Find where the given text appears and provide that cell's center as [x, y] coordinate. 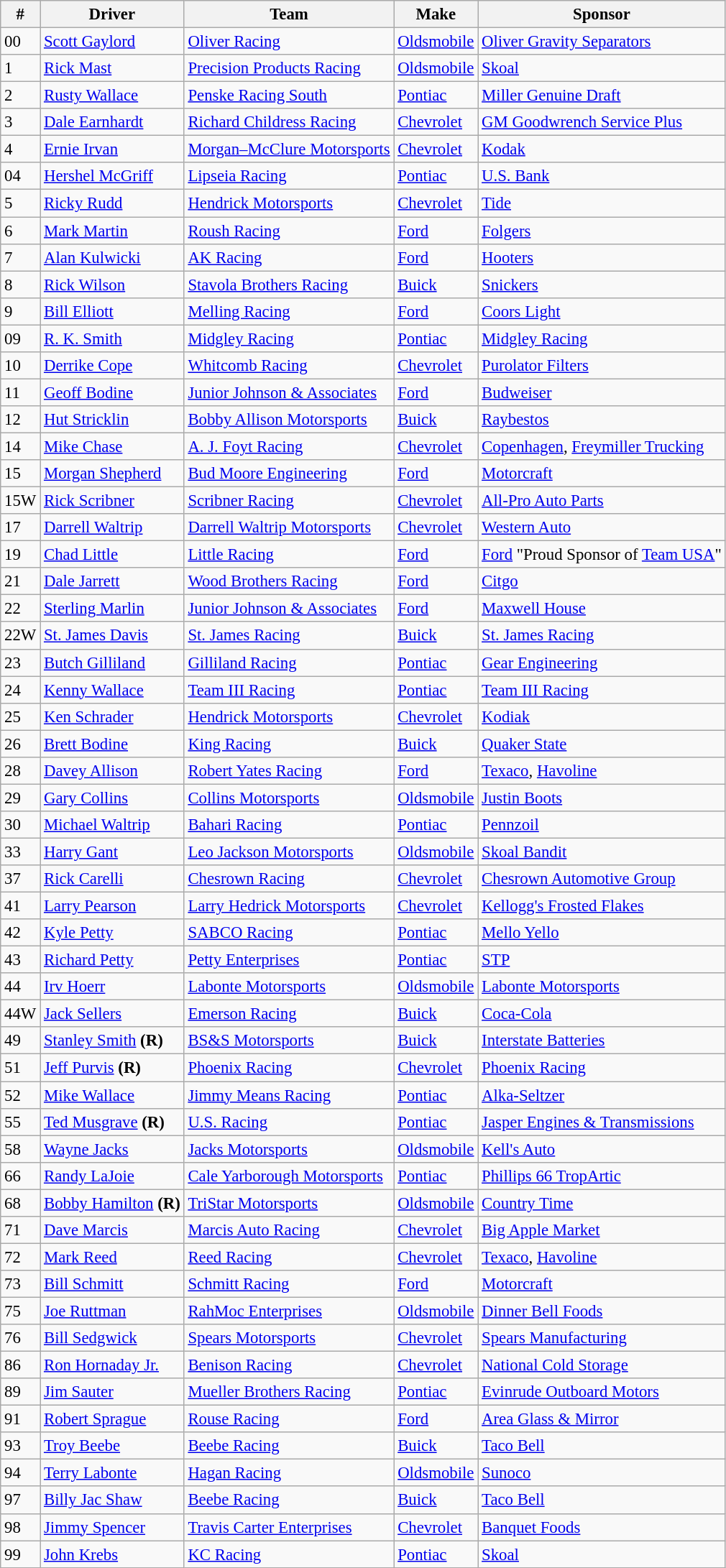
Jacks Motorsports [289, 1149]
4 [20, 149]
Mike Wallace [112, 1095]
All-Pro Auto Parts [602, 501]
STP [602, 960]
Robert Sprague [112, 1419]
75 [20, 1311]
Ricky Rudd [112, 203]
44W [20, 1014]
Raybestos [602, 420]
Dale Jarrett [112, 581]
Ken Schrader [112, 716]
Ron Hornaday Jr. [112, 1365]
Sunoco [602, 1473]
Irv Hoerr [112, 987]
Coca-Cola [602, 1014]
Leo Jackson Motorsports [289, 852]
Joe Ruttman [112, 1311]
TriStar Motorsports [289, 1203]
15 [20, 474]
Precision Products Racing [289, 68]
Bill Elliott [112, 311]
43 [20, 960]
98 [20, 1527]
Ford "Proud Sponsor of Team USA" [602, 555]
97 [20, 1500]
00 [20, 42]
22W [20, 636]
99 [20, 1554]
Quaker State [602, 744]
Jim Sauter [112, 1392]
76 [20, 1338]
Bobby Allison Motorsports [289, 420]
Travis Carter Enterprises [289, 1527]
Wood Brothers Racing [289, 581]
Bill Sedgwick [112, 1338]
Miller Genuine Draft [602, 96]
14 [20, 446]
23 [20, 663]
Reed Racing [289, 1257]
55 [20, 1122]
Country Time [602, 1203]
25 [20, 716]
Western Auto [602, 527]
Morgan Shepherd [112, 474]
58 [20, 1149]
41 [20, 906]
Benison Racing [289, 1365]
Mello Yello [602, 933]
Emerson Racing [289, 1014]
Chesrown Racing [289, 879]
Justin Boots [602, 798]
Ted Musgrave (R) [112, 1122]
Whitcomb Racing [289, 366]
Citgo [602, 581]
KC Racing [289, 1554]
Richard Childress Racing [289, 122]
Driver [112, 14]
68 [20, 1203]
Lipseia Racing [289, 176]
21 [20, 581]
86 [20, 1365]
7 [20, 257]
Michael Waltrip [112, 825]
SABCO Racing [289, 933]
Jimmy Means Racing [289, 1095]
Darrell Waltrip Motorsports [289, 527]
22 [20, 609]
73 [20, 1284]
Little Racing [289, 555]
Sterling Marlin [112, 609]
Dale Earnhardt [112, 122]
Oliver Racing [289, 42]
Roush Racing [289, 231]
6 [20, 231]
Morgan–McClure Motorsports [289, 149]
15W [20, 501]
Hut Stricklin [112, 420]
Jimmy Spencer [112, 1527]
5 [20, 203]
Team [289, 14]
U.S. Racing [289, 1122]
49 [20, 1041]
Evinrude Outboard Motors [602, 1392]
93 [20, 1446]
Marcis Auto Racing [289, 1230]
Make [436, 14]
66 [20, 1176]
Kellogg's Frosted Flakes [602, 906]
Big Apple Market [602, 1230]
17 [20, 527]
29 [20, 798]
Alan Kulwicki [112, 257]
St. James Davis [112, 636]
11 [20, 392]
Spears Motorsports [289, 1338]
Mark Reed [112, 1257]
12 [20, 420]
Coors Light [602, 311]
Bahari Racing [289, 825]
8 [20, 285]
Mueller Brothers Racing [289, 1392]
Kyle Petty [112, 933]
Derrike Cope [112, 366]
91 [20, 1419]
Hooters [602, 257]
Stanley Smith (R) [112, 1041]
Ernie Irvan [112, 149]
Budweiser [602, 392]
Jasper Engines & Transmissions [602, 1122]
U.S. Bank [602, 176]
Hagan Racing [289, 1473]
King Racing [289, 744]
26 [20, 744]
09 [20, 338]
Harry Gant [112, 852]
19 [20, 555]
71 [20, 1230]
Folgers [602, 231]
Interstate Batteries [602, 1041]
Kell's Auto [602, 1149]
Billy Jac Shaw [112, 1500]
RahMoc Enterprises [289, 1311]
04 [20, 176]
24 [20, 690]
94 [20, 1473]
Banquet Foods [602, 1527]
Dave Marcis [112, 1230]
National Cold Storage [602, 1365]
Rick Scribner [112, 501]
Skoal Bandit [602, 852]
Terry Labonte [112, 1473]
Scribner Racing [289, 501]
Collins Motorsports [289, 798]
72 [20, 1257]
Rick Wilson [112, 285]
52 [20, 1095]
Spears Manufacturing [602, 1338]
Brett Bodine [112, 744]
Chad Little [112, 555]
Jeff Purvis (R) [112, 1068]
GM Goodwrench Service Plus [602, 122]
Kodiak [602, 716]
Rusty Wallace [112, 96]
33 [20, 852]
9 [20, 311]
Copenhagen, Freymiller Trucking [602, 446]
Wayne Jacks [112, 1149]
Dinner Bell Foods [602, 1311]
1 [20, 68]
Geoff Bodine [112, 392]
Bud Moore Engineering [289, 474]
BS&S Motorsports [289, 1041]
Cale Yarborough Motorsports [289, 1176]
Melling Racing [289, 311]
28 [20, 771]
Jack Sellers [112, 1014]
Richard Petty [112, 960]
Chesrown Automotive Group [602, 879]
Penske Racing South [289, 96]
Robert Yates Racing [289, 771]
Mark Martin [112, 231]
Area Glass & Mirror [602, 1419]
Mike Chase [112, 446]
37 [20, 879]
Scott Gaylord [112, 42]
Alka-Seltzer [602, 1095]
Bill Schmitt [112, 1284]
Maxwell House [602, 609]
Darrell Waltrip [112, 527]
3 [20, 122]
Rick Mast [112, 68]
Phillips 66 TropArtic [602, 1176]
AK Racing [289, 257]
Rouse Racing [289, 1419]
Butch Gilliland [112, 663]
Stavola Brothers Racing [289, 285]
44 [20, 987]
Larry Pearson [112, 906]
10 [20, 366]
Gear Engineering [602, 663]
42 [20, 933]
Pennzoil [602, 825]
Snickers [602, 285]
Tide [602, 203]
Kodak [602, 149]
Oliver Gravity Separators [602, 42]
Kenny Wallace [112, 690]
51 [20, 1068]
Rick Carelli [112, 879]
# [20, 14]
Gary Collins [112, 798]
Sponsor [602, 14]
2 [20, 96]
Randy LaJoie [112, 1176]
Purolator Filters [602, 366]
Schmitt Racing [289, 1284]
Petty Enterprises [289, 960]
Gilliland Racing [289, 663]
A. J. Foyt Racing [289, 446]
Bobby Hamilton (R) [112, 1203]
John Krebs [112, 1554]
Hershel McGriff [112, 176]
Davey Allison [112, 771]
30 [20, 825]
Larry Hedrick Motorsports [289, 906]
89 [20, 1392]
Troy Beebe [112, 1446]
R. K. Smith [112, 338]
